Locate the cell with the specified text and output its (X, Y) center coordinate. 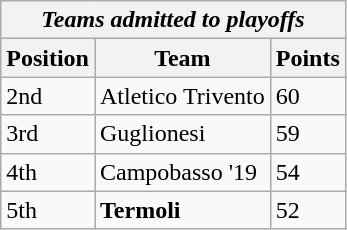
Atletico Trivento (182, 96)
5th (48, 210)
52 (308, 210)
2nd (48, 96)
Campobasso '19 (182, 172)
Guglionesi (182, 134)
60 (308, 96)
Points (308, 58)
Teams admitted to playoffs (174, 20)
Position (48, 58)
59 (308, 134)
3rd (48, 134)
54 (308, 172)
4th (48, 172)
Team (182, 58)
Termoli (182, 210)
